For the text-containing cell, return its midpoint in (X, Y) coordinate format. 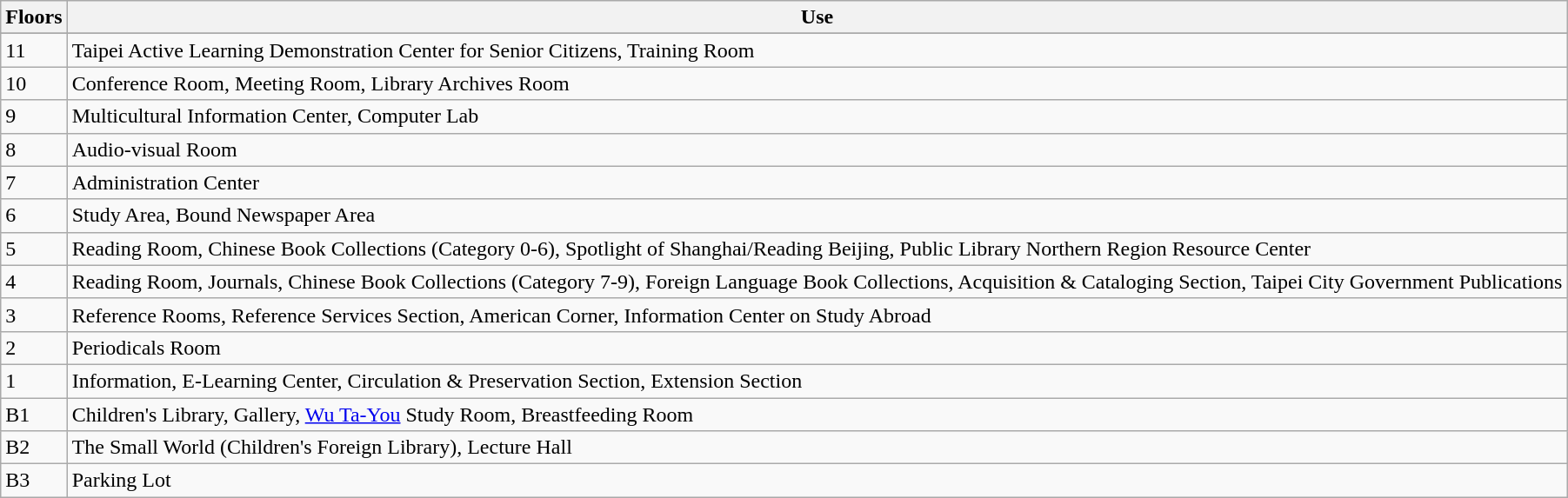
Study Area, Bound Newspaper Area (817, 216)
Administration Center (817, 183)
The Small World (Children's Foreign Library), Lecture Hall (817, 448)
B2 (34, 448)
4 (34, 282)
Children's Library, Gallery, Wu Ta-You Study Room, Breastfeeding Room (817, 415)
Reading Room, Chinese Book Collections (Category 0-6), Spotlight of Shanghai/Reading Beijing, Public Library Northern Region Resource Center (817, 249)
Reference Rooms, Reference Services Section, American Corner, Information Center on Study Abroad (817, 315)
B1 (34, 415)
Parking Lot (817, 481)
9 (34, 116)
Periodicals Room (817, 348)
1 (34, 381)
7 (34, 183)
B3 (34, 481)
3 (34, 315)
5 (34, 249)
Multicultural Information Center, Computer Lab (817, 116)
Taipei Active Learning Demonstration Center for Senior Citizens, Training Room (817, 50)
Use (817, 17)
Floors (34, 17)
10 (34, 83)
Information, E-Learning Center, Circulation & Preservation Section, Extension Section (817, 381)
6 (34, 216)
11 (34, 50)
Audio-visual Room (817, 149)
8 (34, 149)
2 (34, 348)
Conference Room, Meeting Room, Library Archives Room (817, 83)
